Output the [x, y] coordinate of the center of the cell containing the given text.  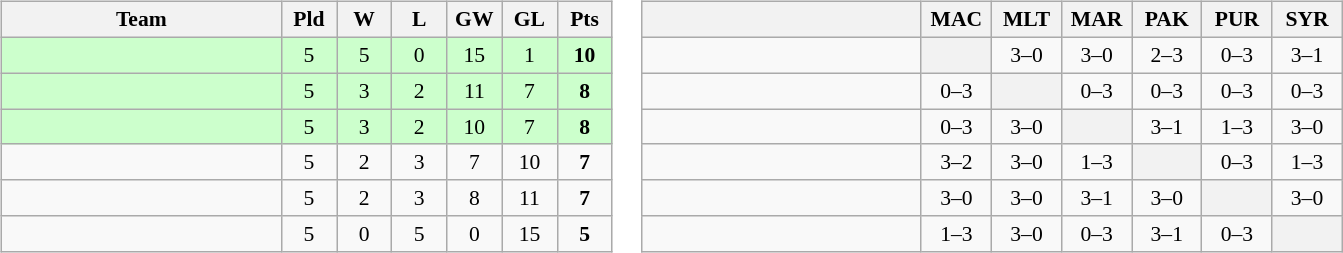
SYR [1307, 20]
GL [530, 20]
GW [474, 20]
Pld [308, 20]
2–3 [1167, 55]
L [420, 20]
Pts [584, 20]
PAK [1167, 20]
MAC [956, 20]
MAR [1097, 20]
3–2 [956, 162]
MLT [1026, 20]
W [364, 20]
Team [141, 20]
1 [530, 55]
PUR [1237, 20]
